Determine the [X, Y] coordinate at the center of the cell enclosing the given text.  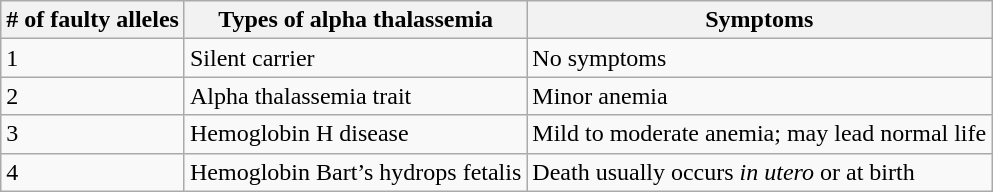
Types of alpha thalassemia [355, 20]
No symptoms [760, 58]
1 [93, 58]
4 [93, 172]
Mild to moderate anemia; may lead normal life [760, 134]
3 [93, 134]
Hemoglobin H disease [355, 134]
Silent carrier [355, 58]
Alpha thalassemia trait [355, 96]
2 [93, 96]
Symptoms [760, 20]
Hemoglobin Bart’s hydrops fetalis [355, 172]
Death usually occurs in utero or at birth [760, 172]
Minor anemia [760, 96]
# of faulty alleles [93, 20]
